Pinpoint the cell where the given text exists, returning its (x, y) midpoint coordinate. 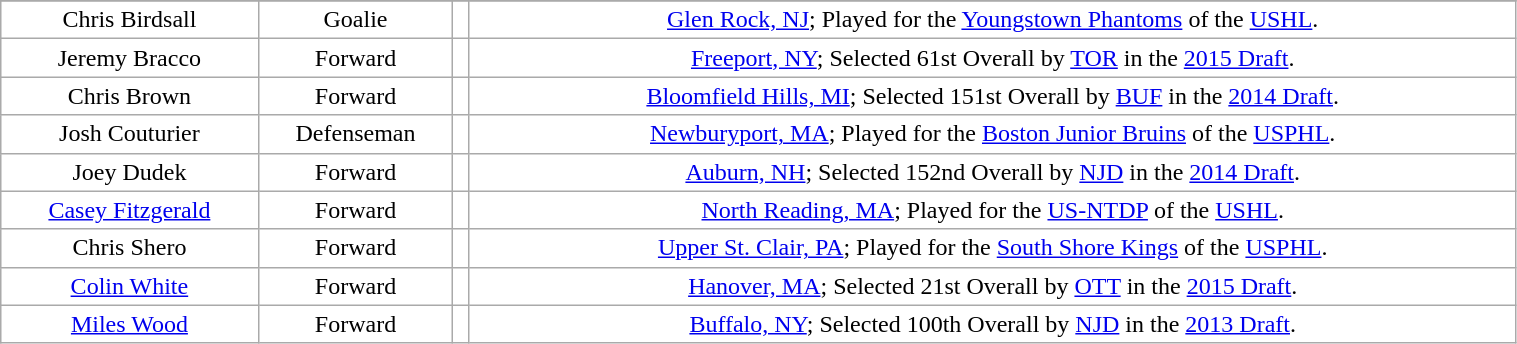
Joey Dudek (130, 172)
Newburyport, MA; Played for the Boston Junior Bruins of the USPHL. (992, 134)
Auburn, NH; Selected 152nd Overall by NJD in the 2014 Draft. (992, 172)
Upper St. Clair, PA; Played for the South Shore Kings of the USPHL. (992, 248)
Goalie (356, 20)
Chris Birdsall (130, 20)
Jeremy Bracco (130, 58)
Josh Couturier (130, 134)
Hanover, MA; Selected 21st Overall by OTT in the 2015 Draft. (992, 286)
North Reading, MA; Played for the US-NTDP of the USHL. (992, 210)
Chris Shero (130, 248)
Glen Rock, NJ; Played for the Youngstown Phantoms of the USHL. (992, 20)
Bloomfield Hills, MI; Selected 151st Overall by BUF in the 2014 Draft. (992, 96)
Chris Brown (130, 96)
Colin White (130, 286)
Defenseman (356, 134)
Buffalo, NY; Selected 100th Overall by NJD in the 2013 Draft. (992, 324)
Casey Fitzgerald (130, 210)
Freeport, NY; Selected 61st Overall by TOR in the 2015 Draft. (992, 58)
Miles Wood (130, 324)
